Locate the cell with the specified text and output its (x, y) center coordinate. 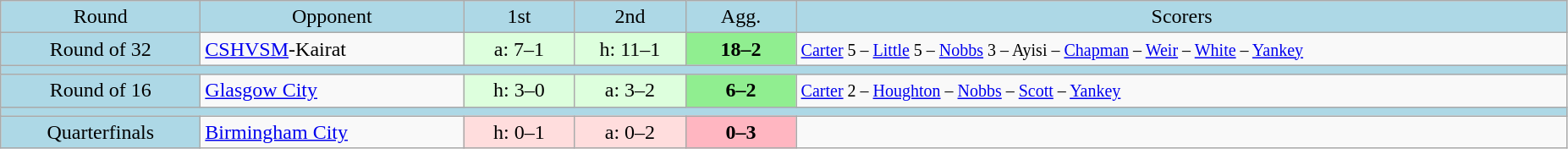
Round of 16 (101, 91)
Scorers (1181, 17)
Birmingham City (332, 132)
Round (101, 17)
a: 3–2 (630, 91)
Quarterfinals (101, 132)
Carter 2 – Houghton – Nobbs – Scott – Yankey (1181, 91)
2nd (630, 17)
Agg. (741, 17)
h: 11–1 (630, 49)
h: 3–0 (520, 91)
1st (520, 17)
Glasgow City (332, 91)
Carter 5 – Little 5 – Nobbs 3 – Ayisi – Chapman – Weir – White – Yankey (1181, 49)
Round of 32 (101, 49)
Opponent (332, 17)
CSHVSM-Kairat (332, 49)
a: 0–2 (630, 132)
6–2 (741, 91)
h: 0–1 (520, 132)
0–3 (741, 132)
18–2 (741, 49)
a: 7–1 (520, 49)
